Capture the cell that displays the provided text and extract its (x, y) central coordinate. 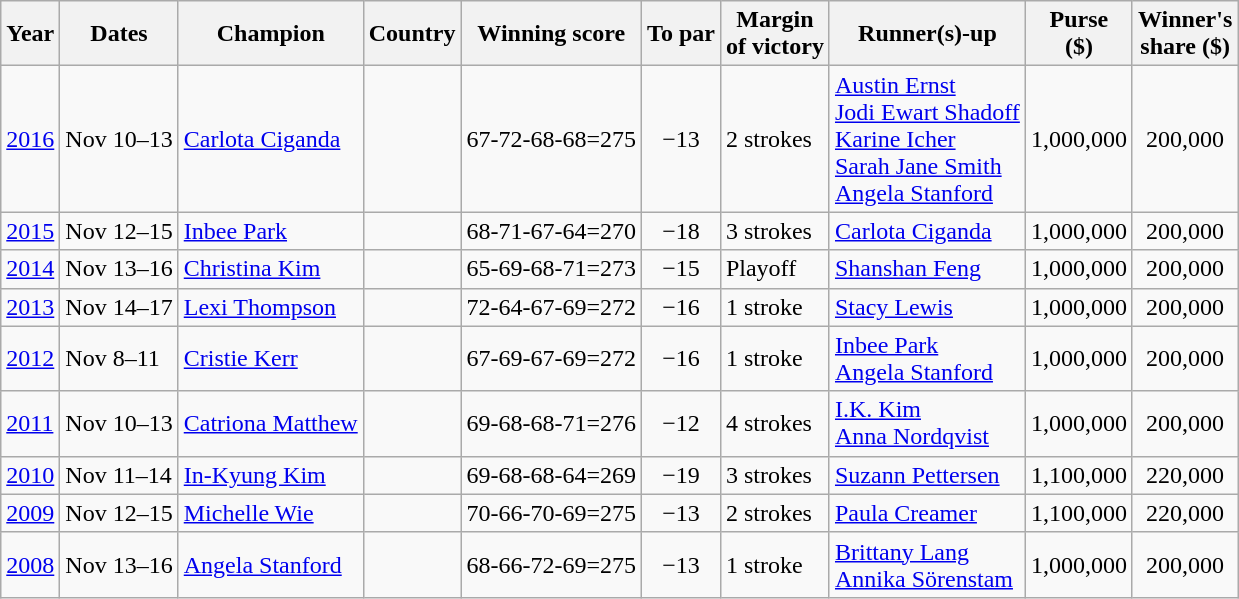
65-69-68-71=273 (552, 269)
2010 (30, 475)
Nov 8–11 (119, 358)
2008 (30, 564)
Champion (270, 34)
−18 (682, 231)
Nov 14–17 (119, 307)
68-71-67-64=270 (552, 231)
4 strokes (774, 424)
Shanshan Feng (927, 269)
Winning score (552, 34)
67-69-67-69=272 (552, 358)
69-68-68-64=269 (552, 475)
Catriona Matthew (270, 424)
Michelle Wie (270, 513)
Runner(s)-up (927, 34)
2014 (30, 269)
Angela Stanford (270, 564)
To par (682, 34)
Inbee Park (270, 231)
2009 (30, 513)
67-72-68-68=275 (552, 139)
2011 (30, 424)
In-Kyung Kim (270, 475)
Winner'sshare ($) (1184, 34)
Lexi Thompson (270, 307)
Inbee Park Angela Stanford (927, 358)
69-68-68-71=276 (552, 424)
Country (412, 34)
Dates (119, 34)
2012 (30, 358)
Paula Creamer (927, 513)
68-66-72-69=275 (552, 564)
Brittany Lang Annika Sörenstam (927, 564)
2015 (30, 231)
Playoff (774, 269)
−12 (682, 424)
2016 (30, 139)
2013 (30, 307)
I.K. Kim Anna Nordqvist (927, 424)
70-66-70-69=275 (552, 513)
Purse($) (1078, 34)
Nov 11–14 (119, 475)
Marginof victory (774, 34)
−15 (682, 269)
Stacy Lewis (927, 307)
−19 (682, 475)
Year (30, 34)
Cristie Kerr (270, 358)
Christina Kim (270, 269)
Austin Ernst Jodi Ewart Shadoff Karine Icher Sarah Jane Smith Angela Stanford (927, 139)
Suzann Pettersen (927, 475)
72-64-67-69=272 (552, 307)
